Detect which cell encompasses the target text, then output its [x, y] center coordinate. 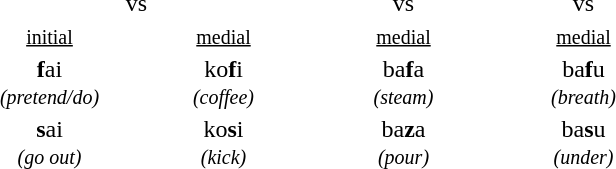
bafa(steam) [404, 82]
kofi(coffee) [224, 82]
